Detect which cell encompasses the target text, then output its [x, y] center coordinate. 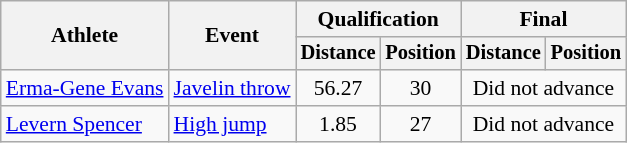
Event [232, 36]
Erma-Gene Evans [85, 88]
Final [544, 19]
56.27 [338, 88]
Qualification [378, 19]
1.85 [338, 124]
30 [420, 88]
Levern Spencer [85, 124]
Athlete [85, 36]
High jump [232, 124]
27 [420, 124]
Javelin throw [232, 88]
